Extract the [x, y] coordinate from the center of the cell holding the provided text.  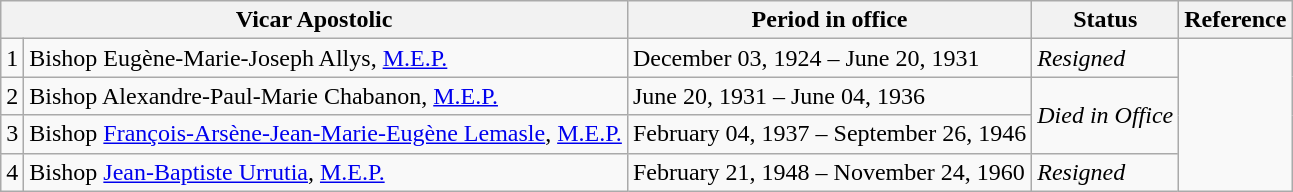
Bishop Jean-Baptiste Urrutia, M.E.P. [326, 172]
4 [12, 172]
Status [1106, 20]
June 20, 1931 – June 04, 1936 [829, 96]
Period in office [829, 20]
Died in Office [1106, 115]
3 [12, 134]
December 03, 1924 – June 20, 1931 [829, 58]
Bishop François-Arsène-Jean-Marie-Eugène Lemasle, M.E.P. [326, 134]
Bishop Alexandre-Paul-Marie Chabanon, M.E.P. [326, 96]
1 [12, 58]
Reference [1236, 20]
Vicar Apostolic [314, 20]
February 04, 1937 – September 26, 1946 [829, 134]
Bishop Eugène-Marie-Joseph Allys, M.E.P. [326, 58]
February 21, 1948 – November 24, 1960 [829, 172]
2 [12, 96]
